Locate the cell with the specified text and output its (X, Y) center coordinate. 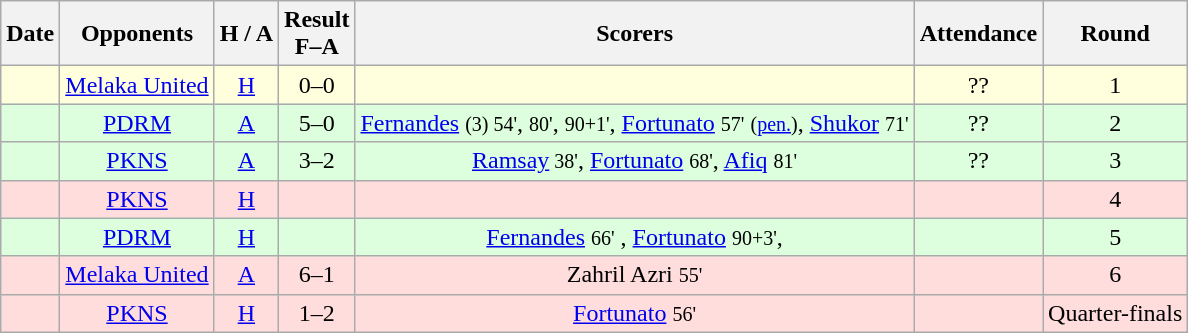
6–1 (317, 275)
Round (1116, 34)
Scorers (634, 34)
0–0 (317, 85)
ResultF–A (317, 34)
Attendance (978, 34)
Fernandes 66' , Fortunato 90+3', (634, 237)
Ramsay 38', Fortunato 68', Afiq 81' (634, 161)
1 (1116, 85)
Fortunato 56' (634, 313)
Date (30, 34)
2 (1116, 123)
4 (1116, 199)
1–2 (317, 313)
3 (1116, 161)
3–2 (317, 161)
Zahril Azri 55' (634, 275)
5 (1116, 237)
5–0 (317, 123)
Fernandes (3) 54', 80', 90+1', Fortunato 57' (pen.), Shukor 71' (634, 123)
Opponents (137, 34)
H / A (246, 34)
6 (1116, 275)
Quarter-finals (1116, 313)
